Pinpoint the cell where the given text exists, returning its (X, Y) midpoint coordinate. 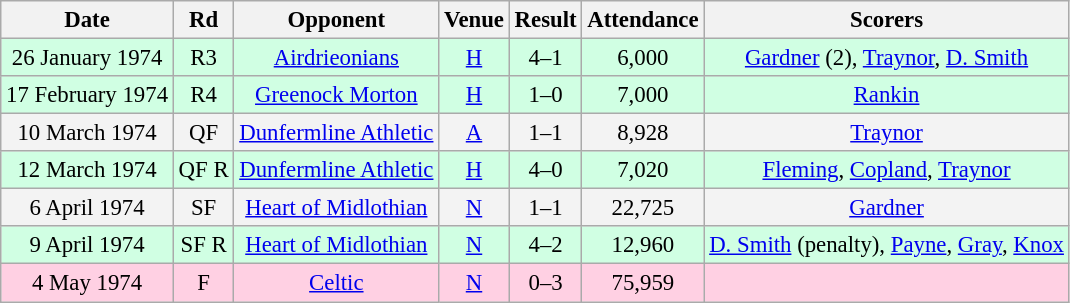
Rankin (886, 95)
Celtic (336, 283)
7,000 (643, 95)
F (204, 283)
26 January 1974 (88, 58)
R4 (204, 95)
R3 (204, 58)
12 March 1974 (88, 170)
4–0 (546, 170)
Result (546, 20)
Gardner (2), Traynor, D. Smith (886, 58)
6 April 1974 (88, 208)
Traynor (886, 133)
0–3 (546, 283)
1–0 (546, 95)
Opponent (336, 20)
Greenock Morton (336, 95)
Date (88, 20)
6,000 (643, 58)
9 April 1974 (88, 245)
Scorers (886, 20)
Venue (474, 20)
12,960 (643, 245)
8,928 (643, 133)
4–1 (546, 58)
QF R (204, 170)
SF (204, 208)
Fleming, Copland, Traynor (886, 170)
4–2 (546, 245)
Rd (204, 20)
QF (204, 133)
A (474, 133)
Airdrieonians (336, 58)
7,020 (643, 170)
D. Smith (penalty), Payne, Gray, Knox (886, 245)
75,959 (643, 283)
Gardner (886, 208)
4 May 1974 (88, 283)
SF R (204, 245)
Attendance (643, 20)
22,725 (643, 208)
10 March 1974 (88, 133)
17 February 1974 (88, 95)
